Return the [X, Y] coordinate for the center point of the cell that contains the specified text.  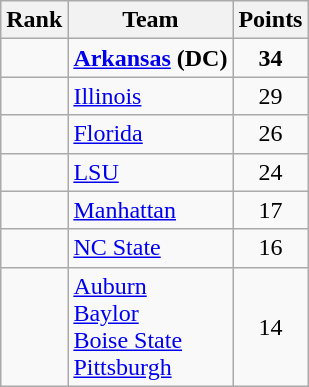
Manhattan [150, 210]
Florida [150, 134]
26 [270, 134]
16 [270, 248]
NC State [150, 248]
Rank [34, 20]
Arkansas (DC) [150, 58]
Team [150, 20]
29 [270, 96]
AuburnBaylorBoise StatePittsburgh [150, 326]
14 [270, 326]
34 [270, 58]
LSU [150, 172]
Illinois [150, 96]
24 [270, 172]
Points [270, 20]
17 [270, 210]
